Extract the [x, y] coordinate from the center of the cell holding the provided text.  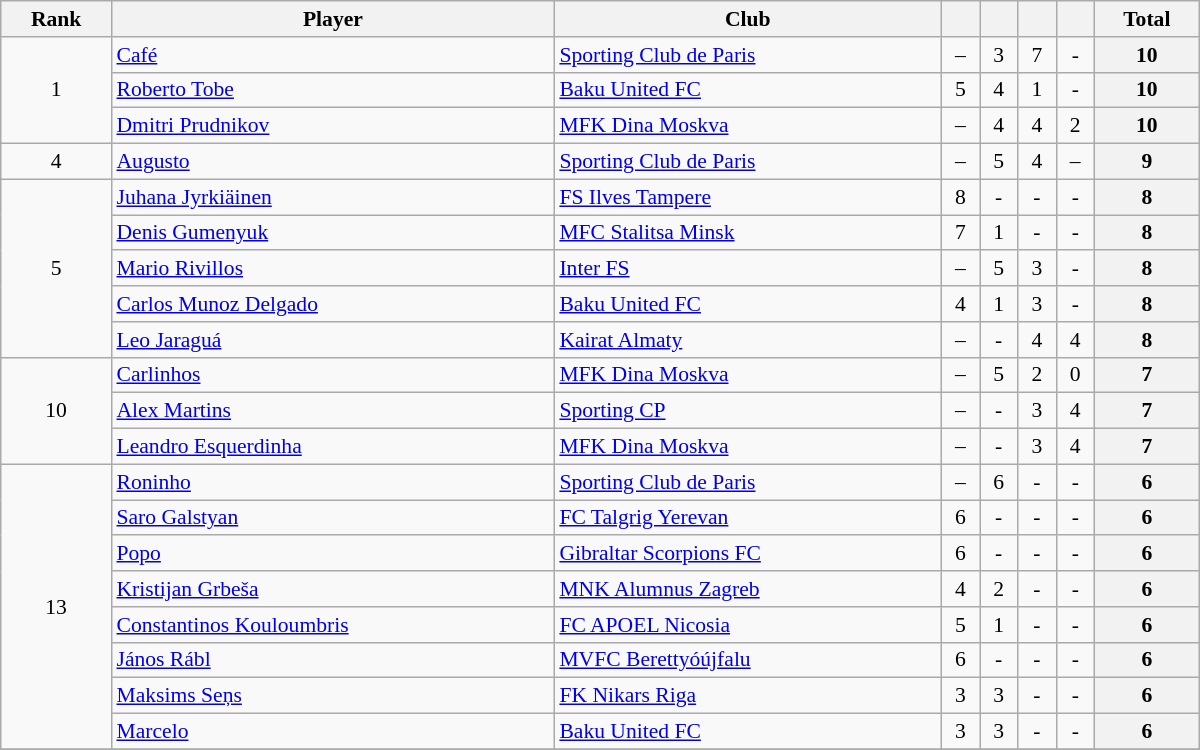
Carlinhos [332, 375]
Inter FS [748, 269]
Marcelo [332, 732]
FC Talgrig Yerevan [748, 518]
0 [1075, 375]
Alex Martins [332, 411]
Total [1146, 19]
János Rábl [332, 660]
Augusto [332, 162]
FK Nikars Riga [748, 696]
Carlos Munoz Delgado [332, 304]
Gibraltar Scorpions FC [748, 554]
Rank [56, 19]
Constantinos Kouloumbris [332, 625]
Maksims Seņs [332, 696]
FS Ilves Tampere [748, 197]
Café [332, 55]
Denis Gumenyuk [332, 233]
Club [748, 19]
9 [1146, 162]
Leo Jaraguá [332, 340]
13 [56, 606]
FC APOEL Nicosia [748, 625]
Roninho [332, 482]
Player [332, 19]
Dmitri Prudnikov [332, 126]
Roberto Tobe [332, 90]
Sporting CP [748, 411]
Kristijan Grbeša [332, 589]
Mario Rivillos [332, 269]
MVFC Berettyóújfalu [748, 660]
Juhana Jyrkiäinen [332, 197]
MFC Stalitsa Minsk [748, 233]
Kairat Almaty [748, 340]
Saro Galstyan [332, 518]
MNK Alumnus Zagreb [748, 589]
Leandro Esquerdinha [332, 447]
Popo [332, 554]
